Scan for the cell matching the given text and deliver its [x, y] coordinate at center. 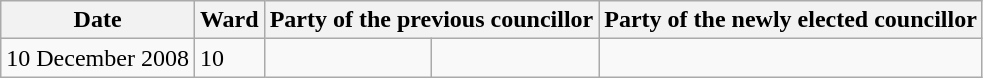
10 December 2008 [98, 58]
Party of the previous councillor [432, 20]
Party of the newly elected councillor [791, 20]
Date [98, 20]
Ward [229, 20]
10 [229, 58]
